Return [X, Y] of the center of cell containing provided text 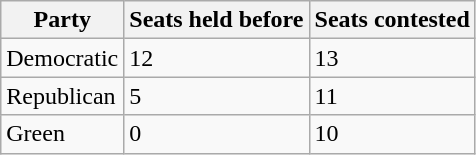
Democratic [62, 58]
Republican [62, 96]
12 [216, 58]
13 [392, 58]
Party [62, 20]
Green [62, 134]
10 [392, 134]
5 [216, 96]
Seats contested [392, 20]
Seats held before [216, 20]
11 [392, 96]
0 [216, 134]
